Return [x, y] of the center of cell containing provided text 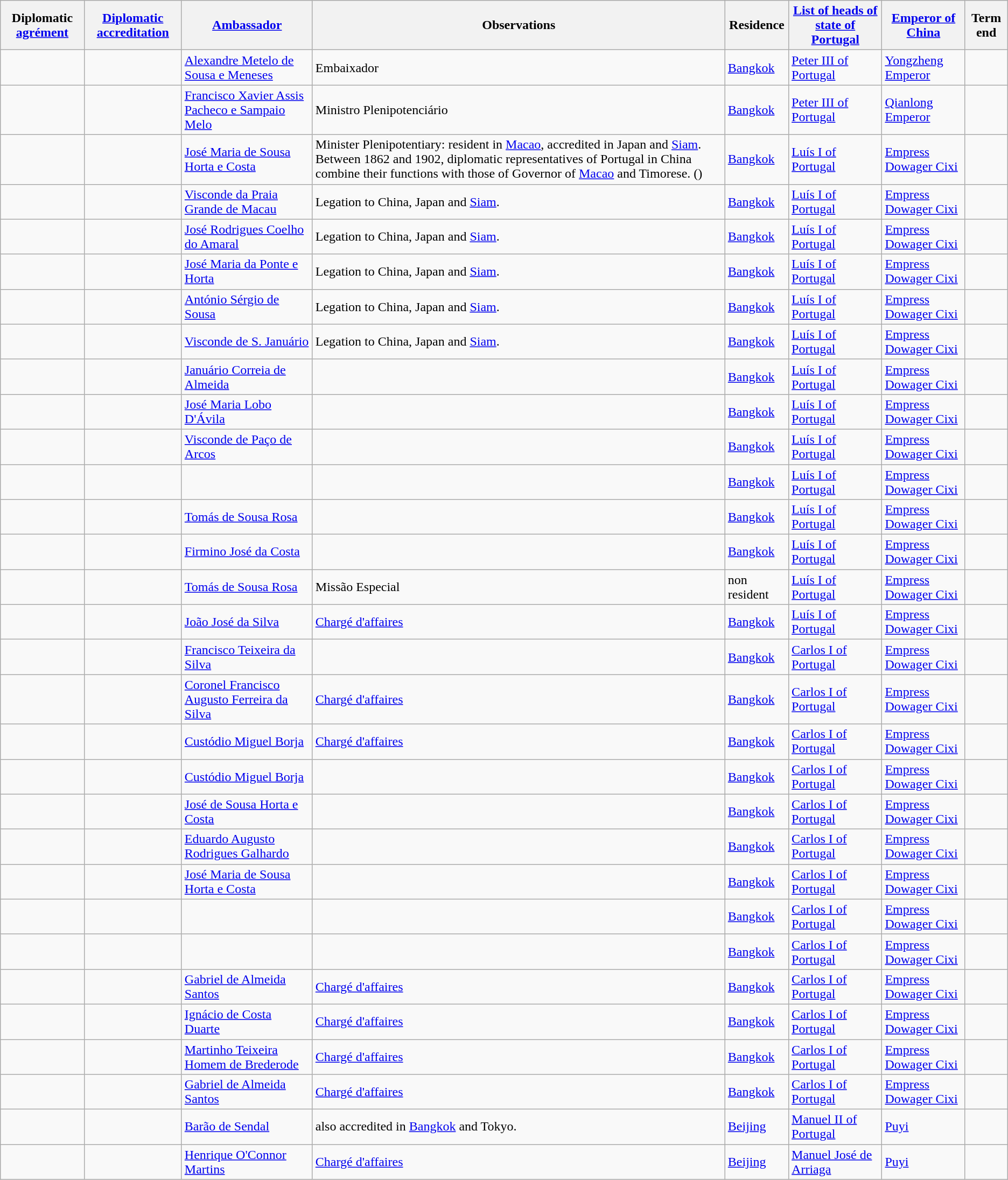
Ignácio de Costa Duarte [247, 1022]
Observations [519, 25]
José de Sousa Horta e Costa [247, 812]
also accredited in Bangkok and Tokyo. [519, 1127]
non resident [757, 587]
Eduardo Augusto Rodrigues Galhardo [247, 846]
Coronel Francisco Augusto Ferreira da Silva [247, 699]
Francisco Xavier Assis Pacheco e Sampaio Melo [247, 110]
Term end [986, 25]
Qianlong Emperor [923, 110]
Diplomatic agrément [42, 25]
Visconde de S. Januário [247, 341]
Martinho Teixeira Homem de Brederode [247, 1056]
Januário Correia de Almeida [247, 377]
Visconde de Paço de Arcos [247, 447]
Firmino José da Costa [247, 552]
Manuel José de Arriaga [836, 1162]
Missão Especial [519, 587]
João José da Silva [247, 622]
Residence [757, 25]
José Maria Lobo D'Ávila [247, 411]
List of heads of state of Portugal [836, 25]
Francisco Teixeira da Silva [247, 657]
Henrique O'Connor Martins [247, 1162]
Ministro Plenipotenciário [519, 110]
José Maria da Ponte e Horta [247, 271]
Diplomatic accreditation [132, 25]
Barão de Sendal [247, 1127]
Visconde da Praia Grande de Macau [247, 201]
Alexandre Metelo de Sousa e Meneses [247, 68]
António Sérgio de Sousa [247, 307]
José Rodrigues Coelho do Amaral [247, 237]
Embaixador [519, 68]
Ambassador [247, 25]
Manuel II of Portugal [836, 1127]
Emperor of China [923, 25]
Yongzheng Emperor [923, 68]
